Provide the [x, y] coordinate of the cell's center where the given text is located.  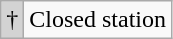
Closed station [98, 20]
† [12, 20]
